Find where the given text appears and provide that cell's center as [x, y] coordinate. 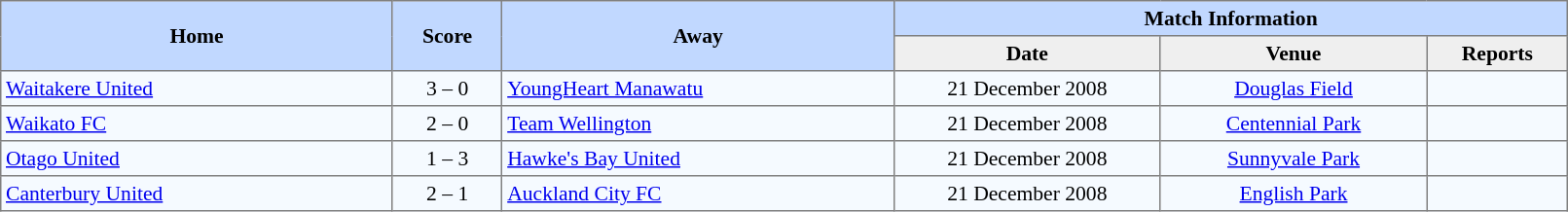
Score [448, 36]
Waitakere United [197, 88]
English Park [1294, 194]
Date [1027, 53]
2 – 1 [448, 194]
Home [197, 36]
Otago United [197, 159]
Match Information [1230, 18]
Auckland City FC [699, 194]
3 – 0 [448, 88]
Venue [1294, 53]
Waikato FC [197, 124]
1 – 3 [448, 159]
Away [699, 36]
Centennial Park [1294, 124]
Reports [1497, 53]
Hawke's Bay United [699, 159]
Team Wellington [699, 124]
Douglas Field [1294, 88]
Canterbury United [197, 194]
2 – 0 [448, 124]
YoungHeart Manawatu [699, 88]
Sunnyvale Park [1294, 159]
